Detect which cell encompasses the target text, then output its [X, Y] center coordinate. 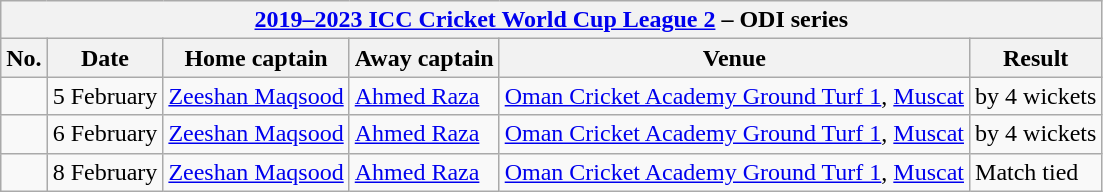
8 February [105, 172]
2019–2023 ICC Cricket World Cup League 2 – ODI series [552, 20]
Match tied [1036, 172]
Home captain [256, 58]
5 February [105, 96]
Away captain [424, 58]
Venue [734, 58]
Result [1036, 58]
No. [24, 58]
6 February [105, 134]
Date [105, 58]
